Return (x, y) of the center of cell containing provided text 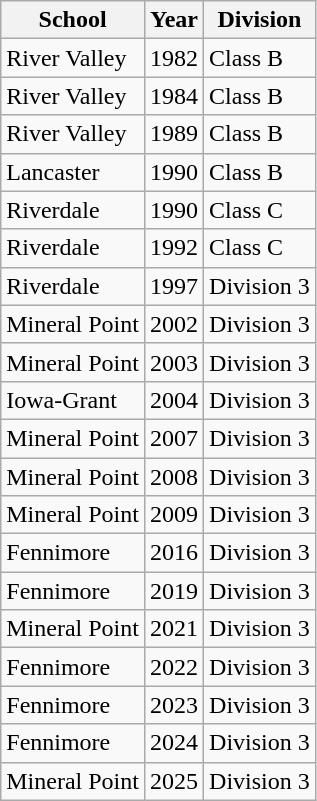
Division (260, 20)
2022 (174, 667)
1997 (174, 286)
2002 (174, 324)
Year (174, 20)
Lancaster (73, 172)
2004 (174, 400)
2021 (174, 629)
1992 (174, 248)
2024 (174, 743)
Iowa-Grant (73, 400)
2008 (174, 477)
1982 (174, 58)
2025 (174, 781)
1989 (174, 134)
1984 (174, 96)
2019 (174, 591)
2023 (174, 705)
2003 (174, 362)
2016 (174, 553)
School (73, 20)
2009 (174, 515)
2007 (174, 438)
